Find where the given text appears and provide that cell's center as [X, Y] coordinate. 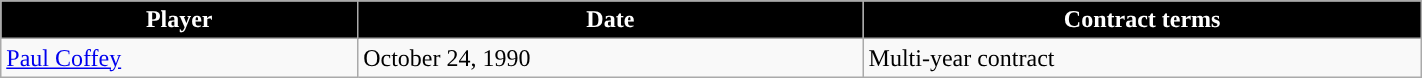
October 24, 1990 [610, 58]
Date [610, 20]
Contract terms [1142, 20]
Player [180, 20]
Paul Coffey [180, 58]
Multi-year contract [1142, 58]
